Search for the cell housing the specified text and yield its [x, y] center coordinate. 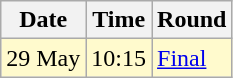
Date [44, 20]
Time [119, 20]
29 May [44, 58]
Round [192, 20]
10:15 [119, 58]
Final [192, 58]
